Identify which cell holds the provided text, then report its [X, Y] central coordinate. 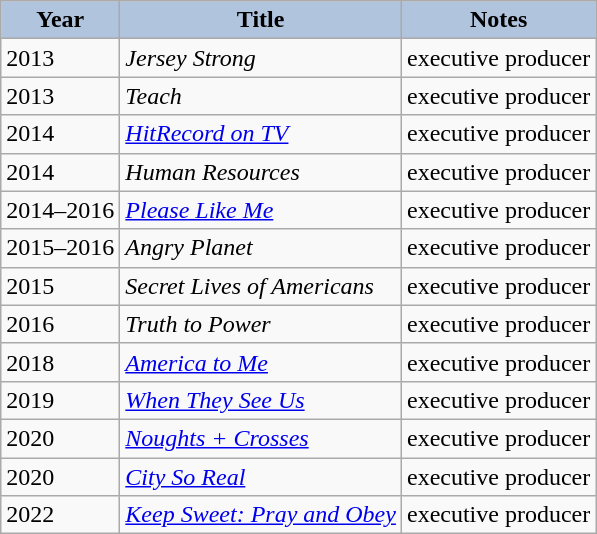
Jersey Strong [261, 58]
Keep Sweet: Pray and Obey [261, 515]
Notes [498, 20]
2022 [60, 515]
2016 [60, 324]
2015–2016 [60, 248]
HitRecord on TV [261, 134]
America to Me [261, 362]
Noughts + Crosses [261, 438]
Title [261, 20]
Year [60, 20]
Truth to Power [261, 324]
Angry Planet [261, 248]
2018 [60, 362]
2015 [60, 286]
Human Resources [261, 172]
Secret Lives of Americans [261, 286]
2014–2016 [60, 210]
Teach [261, 96]
City So Real [261, 477]
Please Like Me [261, 210]
2019 [60, 400]
When They See Us [261, 400]
